From the cell containing the given text, extract its center point as (x, y) coordinate. 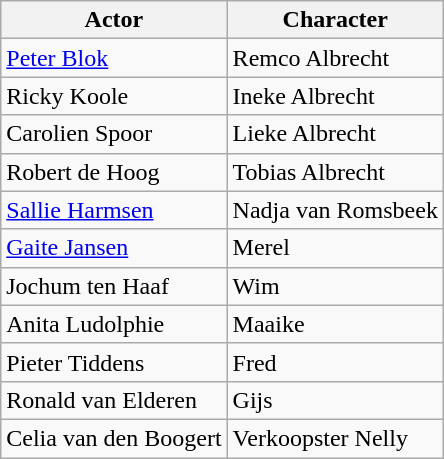
Tobias Albrecht (335, 172)
Anita Ludolphie (114, 324)
Peter Blok (114, 58)
Merel (335, 248)
Fred (335, 362)
Ricky Koole (114, 96)
Gijs (335, 400)
Gaite Jansen (114, 248)
Ronald van Elderen (114, 400)
Jochum ten Haaf (114, 286)
Lieke Albrecht (335, 134)
Verkoopster Nelly (335, 438)
Maaike (335, 324)
Carolien Spoor (114, 134)
Nadja van Romsbeek (335, 210)
Pieter Tiddens (114, 362)
Character (335, 20)
Remco Albrecht (335, 58)
Sallie Harmsen (114, 210)
Wim (335, 286)
Robert de Hoog (114, 172)
Actor (114, 20)
Ineke Albrecht (335, 96)
Celia van den Boogert (114, 438)
